Determine the (X, Y) coordinate at the center of the cell enclosing the given text.  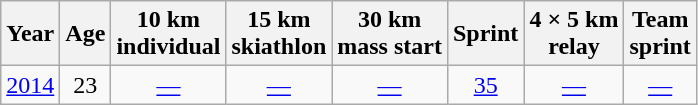
10 kmindividual (168, 34)
15 kmskiathlon (279, 34)
30 kmmass start (390, 34)
23 (86, 85)
35 (485, 85)
Sprint (485, 34)
Teamsprint (660, 34)
2014 (30, 85)
Year (30, 34)
Age (86, 34)
4 × 5 kmrelay (574, 34)
